Find where the given text appears and provide that cell's center as [X, Y] coordinate. 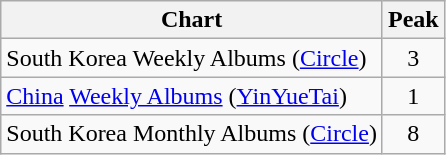
1 [413, 96]
China Weekly Albums (YinYueTai) [192, 96]
South Korea Monthly Albums (Circle) [192, 134]
3 [413, 58]
South Korea Weekly Albums (Circle) [192, 58]
Chart [192, 20]
Peak [413, 20]
8 [413, 134]
